Find where the given text appears and provide that cell's center as [X, Y] coordinate. 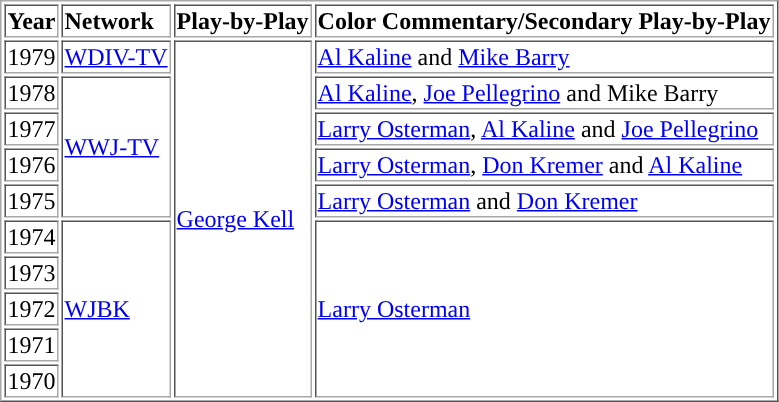
WDIV-TV [116, 56]
1971 [31, 344]
Al Kaline and Mike Barry [544, 56]
Larry Osterman and Don Kremer [544, 200]
1977 [31, 128]
1978 [31, 92]
Year [31, 20]
Color Commentary/Secondary Play-by-Play [544, 20]
1970 [31, 380]
1974 [31, 236]
Larry Osterman [544, 308]
Larry Osterman, Al Kaline and Joe Pellegrino [544, 128]
1973 [31, 272]
George Kell [243, 218]
Play-by-Play [243, 20]
1972 [31, 308]
WWJ-TV [116, 146]
WJBK [116, 308]
1976 [31, 164]
Network [116, 20]
1975 [31, 200]
Larry Osterman, Don Kremer and Al Kaline [544, 164]
Al Kaline, Joe Pellegrino and Mike Barry [544, 92]
1979 [31, 56]
